For the text-containing cell, return its midpoint in (x, y) coordinate format. 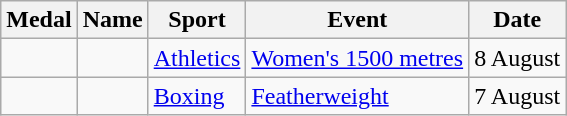
Featherweight (358, 96)
Athletics (197, 58)
Date (518, 20)
Women's 1500 metres (358, 58)
7 August (518, 96)
Name (112, 20)
Boxing (197, 96)
Medal (39, 20)
Event (358, 20)
8 August (518, 58)
Sport (197, 20)
